Locate the cell with the specified text and output its [x, y] center coordinate. 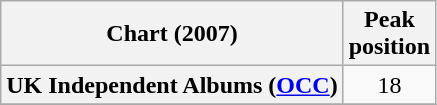
UK Independent Albums (OCC) [172, 85]
Chart (2007) [172, 34]
18 [389, 85]
Peak position [389, 34]
